Output the (X, Y) coordinate of the center of the cell containing the given text.  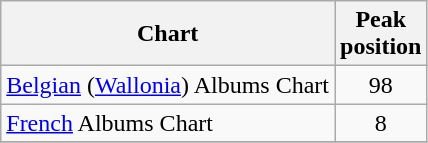
Chart (168, 34)
8 (380, 123)
98 (380, 85)
French Albums Chart (168, 123)
Belgian (Wallonia) Albums Chart (168, 85)
Peakposition (380, 34)
